For the text-containing cell, return its midpoint in (x, y) coordinate format. 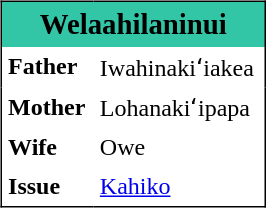
Kahiko (180, 186)
Issue (48, 186)
Iwahinakiʻiakea (180, 67)
Lohanakiʻipapa (180, 108)
Father (48, 67)
Owe (180, 148)
Welaahilaninui (133, 24)
Mother (48, 108)
Wife (48, 148)
